Output the (x, y) coordinate of the center of the cell containing the given text.  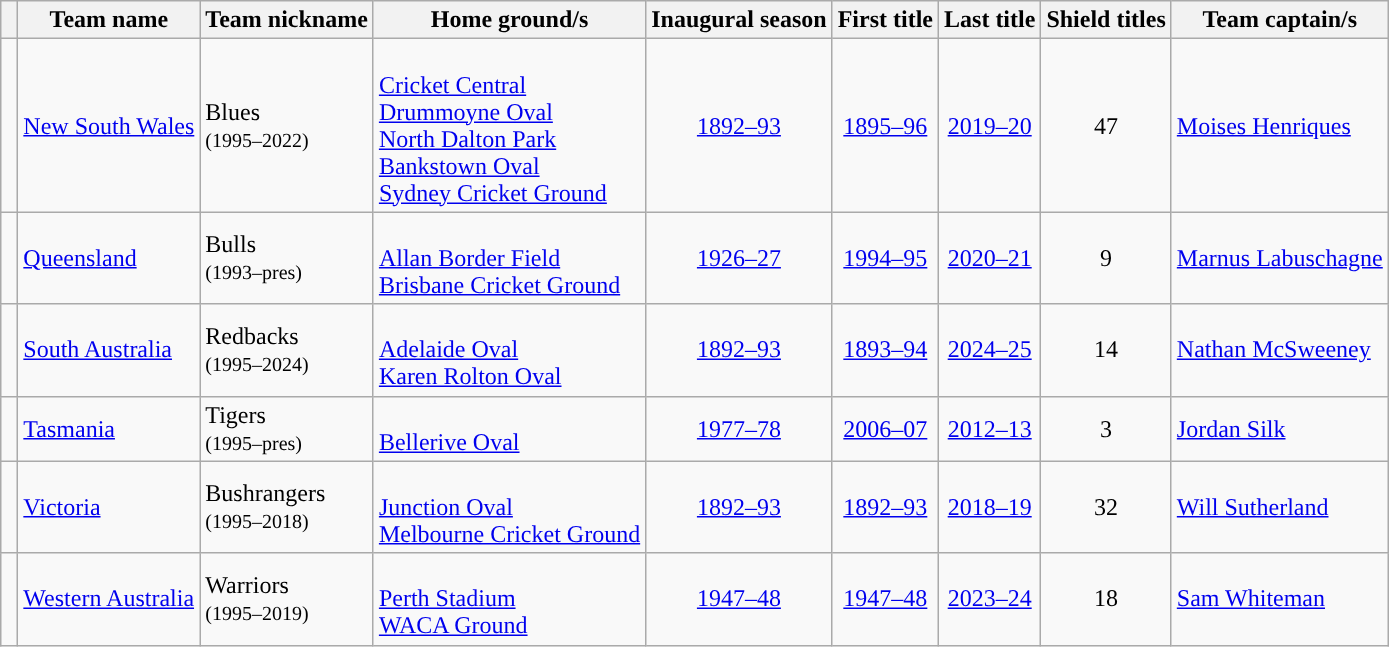
Last title (990, 20)
Bushrangers(1995–2018) (287, 507)
1895–96 (885, 126)
9 (1106, 258)
1926–27 (739, 258)
3 (1106, 428)
Queensland (109, 258)
2019–20 (990, 126)
Perth Stadium WACA Ground (509, 599)
Tigers(1995–pres) (287, 428)
Shield titles (1106, 20)
2023–24 (990, 599)
Sam Whiteman (1280, 599)
Blues(1995–2022) (287, 126)
Junction Oval Melbourne Cricket Ground (509, 507)
14 (1106, 350)
1994–95 (885, 258)
Nathan McSweeney (1280, 350)
32 (1106, 507)
2018–19 (990, 507)
Team nickname (287, 20)
1893–94 (885, 350)
Redbacks(1995–2024) (287, 350)
47 (1106, 126)
Tasmania (109, 428)
Marnus Labuschagne (1280, 258)
Bulls(1993–pres) (287, 258)
Adelaide Oval Karen Rolton Oval (509, 350)
Team name (109, 20)
2024–25 (990, 350)
South Australia (109, 350)
Team captain/s (1280, 20)
Inaugural season (739, 20)
2012–13 (990, 428)
2020–21 (990, 258)
First title (885, 20)
Allan Border Field Brisbane Cricket Ground (509, 258)
Cricket Central Drummoyne Oval North Dalton Park Bankstown Oval Sydney Cricket Ground (509, 126)
Will Sutherland (1280, 507)
Warriors(1995–2019) (287, 599)
Moises Henriques (1280, 126)
Western Australia (109, 599)
Home ground/s (509, 20)
Bellerive Oval (509, 428)
18 (1106, 599)
Jordan Silk (1280, 428)
1977–78 (739, 428)
2006–07 (885, 428)
New South Wales (109, 126)
Victoria (109, 507)
